From the cell containing the given text, extract its center point as [X, Y] coordinate. 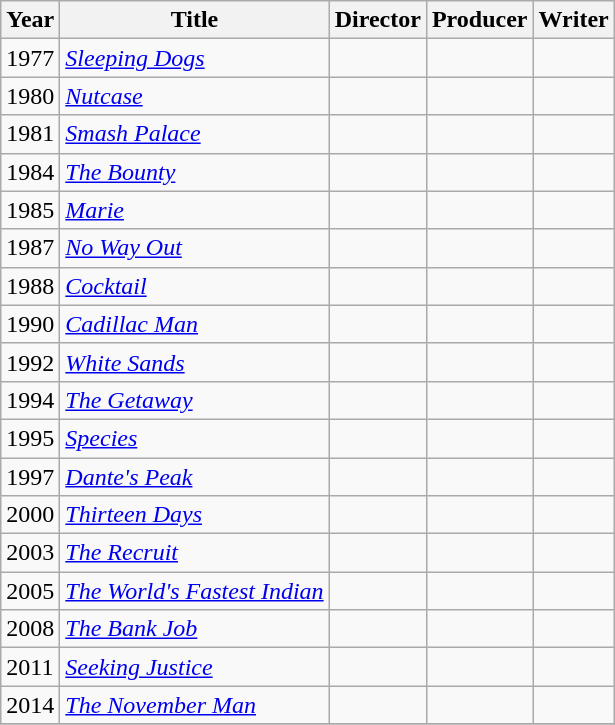
1994 [30, 400]
1992 [30, 362]
1980 [30, 96]
Marie [194, 210]
No Way Out [194, 248]
1997 [30, 477]
1981 [30, 134]
1985 [30, 210]
Director [378, 20]
Sleeping Dogs [194, 58]
2003 [30, 553]
1984 [30, 172]
2005 [30, 591]
1987 [30, 248]
1990 [30, 324]
Writer [574, 20]
Year [30, 20]
Smash Palace [194, 134]
Seeking Justice [194, 667]
2014 [30, 705]
The Bank Job [194, 629]
The Bounty [194, 172]
1977 [30, 58]
2008 [30, 629]
Title [194, 20]
Cocktail [194, 286]
Producer [480, 20]
Thirteen Days [194, 515]
2011 [30, 667]
Dante's Peak [194, 477]
1995 [30, 438]
1988 [30, 286]
Nutcase [194, 96]
The World's Fastest Indian [194, 591]
The November Man [194, 705]
Species [194, 438]
The Recruit [194, 553]
The Getaway [194, 400]
White Sands [194, 362]
2000 [30, 515]
Cadillac Man [194, 324]
